Capture the cell that displays the provided text and extract its [x, y] central coordinate. 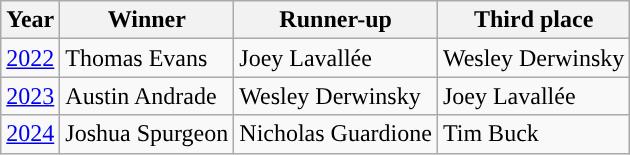
2023 [30, 96]
Year [30, 20]
Third place [533, 20]
Joshua Spurgeon [147, 134]
2022 [30, 58]
Nicholas Guardione [336, 134]
Tim Buck [533, 134]
Winner [147, 20]
Runner-up [336, 20]
2024 [30, 134]
Austin Andrade [147, 96]
Thomas Evans [147, 58]
